Pinpoint the cell where the given text exists, returning its (X, Y) midpoint coordinate. 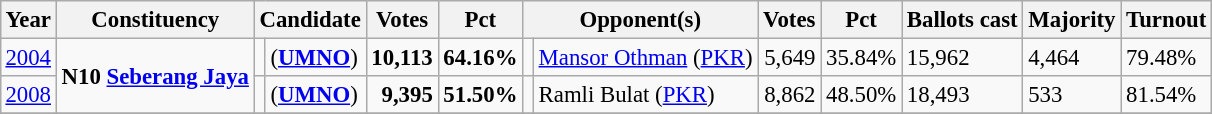
Ramli Bulat (PKR) (646, 95)
Constituency (155, 20)
2004 (28, 57)
79.48% (1166, 57)
8,862 (790, 95)
35.84% (862, 57)
Candidate (310, 20)
2008 (28, 95)
5,649 (790, 57)
9,395 (402, 95)
Year (28, 20)
48.50% (862, 95)
81.54% (1166, 95)
533 (1072, 95)
51.50% (480, 95)
N10 Seberang Jaya (155, 76)
4,464 (1072, 57)
Majority (1072, 20)
64.16% (480, 57)
18,493 (962, 95)
10,113 (402, 57)
15,962 (962, 57)
Turnout (1166, 20)
Ballots cast (962, 20)
Opponent(s) (640, 20)
Mansor Othman (PKR) (646, 57)
